Pinpoint the cell where the given text exists, returning its (x, y) midpoint coordinate. 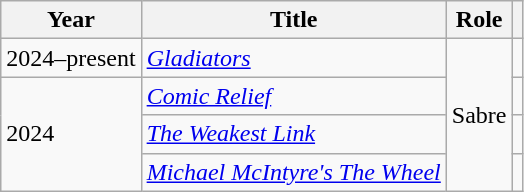
Sabre (479, 115)
2024 (71, 134)
2024–present (71, 58)
Title (294, 20)
Role (479, 20)
The Weakest Link (294, 134)
Gladiators (294, 58)
Year (71, 20)
Michael McIntyre's The Wheel (294, 172)
Comic Relief (294, 96)
